Identify which cell holds the provided text, then report its [X, Y] central coordinate. 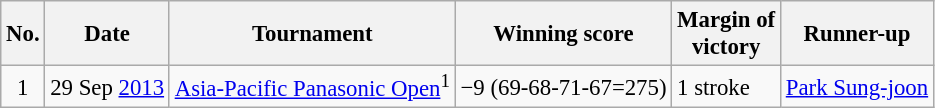
−9 (69-68-71-67=275) [564, 87]
Runner-up [856, 34]
29 Sep 2013 [107, 87]
Tournament [312, 34]
Margin ofvictory [726, 34]
Winning score [564, 34]
Park Sung-joon [856, 87]
No. [23, 34]
1 stroke [726, 87]
1 [23, 87]
Asia-Pacific Panasonic Open1 [312, 87]
Date [107, 34]
